Scan for the cell matching the given text and deliver its [x, y] coordinate at center. 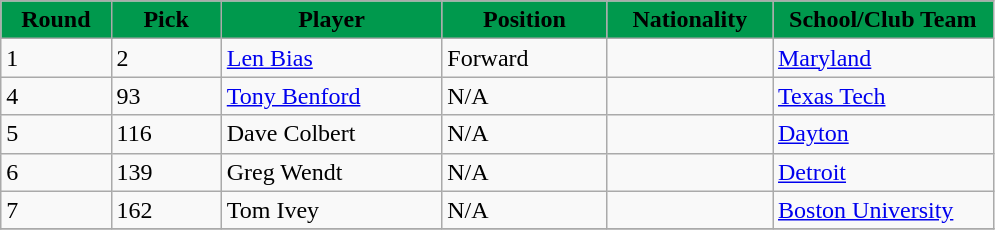
Position [524, 20]
93 [166, 96]
2 [166, 58]
Texas Tech [882, 96]
Round [56, 20]
Pick [166, 20]
Len Bias [331, 58]
Tony Benford [331, 96]
School/Club Team [882, 20]
Nationality [690, 20]
162 [166, 210]
Player [331, 20]
1 [56, 58]
Greg Wendt [331, 172]
Dave Colbert [331, 134]
Detroit [882, 172]
139 [166, 172]
5 [56, 134]
7 [56, 210]
Maryland [882, 58]
6 [56, 172]
Dayton [882, 134]
116 [166, 134]
Forward [524, 58]
Boston University [882, 210]
4 [56, 96]
Tom Ivey [331, 210]
